From the cell containing the given text, extract its center point as (x, y) coordinate. 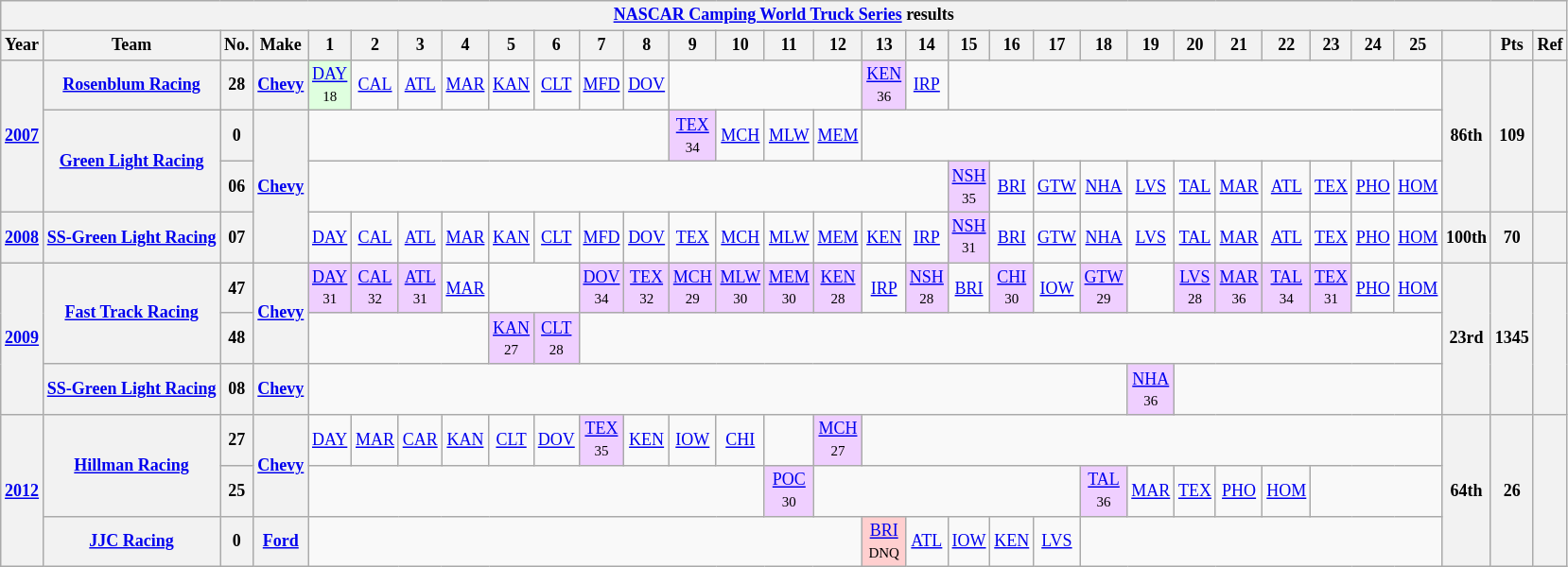
MLW 30 (740, 288)
24 (1373, 45)
TEX 32 (647, 288)
Ford (281, 541)
JJC Racing (131, 541)
2007 (23, 136)
06 (236, 186)
Team (131, 45)
3 (420, 45)
18 (1104, 45)
1345 (1511, 338)
47 (236, 288)
KAN 27 (512, 338)
100th (1467, 237)
TEX 34 (692, 136)
POC 30 (789, 490)
23 (1332, 45)
Fast Track Racing (131, 314)
13 (884, 45)
MCH 29 (692, 288)
14 (927, 45)
2 (375, 45)
21 (1239, 45)
NSH 31 (968, 237)
28 (236, 85)
DOV 34 (601, 288)
86th (1467, 136)
CAR (420, 440)
BRI DNQ (884, 541)
12 (838, 45)
17 (1057, 45)
KEN 28 (838, 288)
TEX 35 (601, 440)
TEX 31 (1332, 288)
2009 (23, 338)
22 (1286, 45)
27 (236, 440)
Hillman Racing (131, 465)
NASCAR Camping World Truck Series results (784, 15)
CLT 28 (556, 338)
Ref (1550, 45)
MAR 36 (1239, 288)
10 (740, 45)
NSH 28 (927, 288)
16 (1012, 45)
8 (647, 45)
5 (512, 45)
DAY 18 (330, 85)
109 (1511, 136)
2012 (23, 491)
MCH 27 (838, 440)
ATL 31 (420, 288)
Pts (1511, 45)
GTW 29 (1104, 288)
DAY 31 (330, 288)
NHA 36 (1151, 389)
Make (281, 45)
19 (1151, 45)
15 (968, 45)
CAL 32 (375, 288)
Rosenblum Racing (131, 85)
NSH 35 (968, 186)
TAL 36 (1104, 490)
Year (23, 45)
70 (1511, 237)
07 (236, 237)
9 (692, 45)
11 (789, 45)
Green Light Racing (131, 161)
TAL 34 (1286, 288)
No. (236, 45)
08 (236, 389)
48 (236, 338)
LVS 28 (1195, 288)
2008 (23, 237)
26 (1511, 491)
20 (1195, 45)
KEN 36 (884, 85)
CHI (740, 440)
1 (330, 45)
7 (601, 45)
MEM 30 (789, 288)
23rd (1467, 338)
6 (556, 45)
4 (465, 45)
CHI 30 (1012, 288)
64th (1467, 491)
